From the cell containing the given text, extract its center point as (X, Y) coordinate. 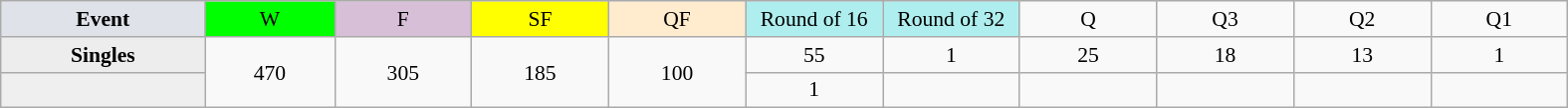
18 (1226, 55)
Event (104, 19)
185 (541, 72)
Round of 32 (951, 19)
Q1 (1499, 19)
Singles (104, 55)
Q3 (1226, 19)
QF (677, 19)
F (403, 19)
13 (1362, 55)
470 (270, 72)
55 (814, 55)
SF (541, 19)
W (270, 19)
Q (1088, 19)
25 (1088, 55)
Round of 16 (814, 19)
Q2 (1362, 19)
305 (403, 72)
100 (677, 72)
